Return the (x, y) coordinate for the center point of the cell that contains the specified text.  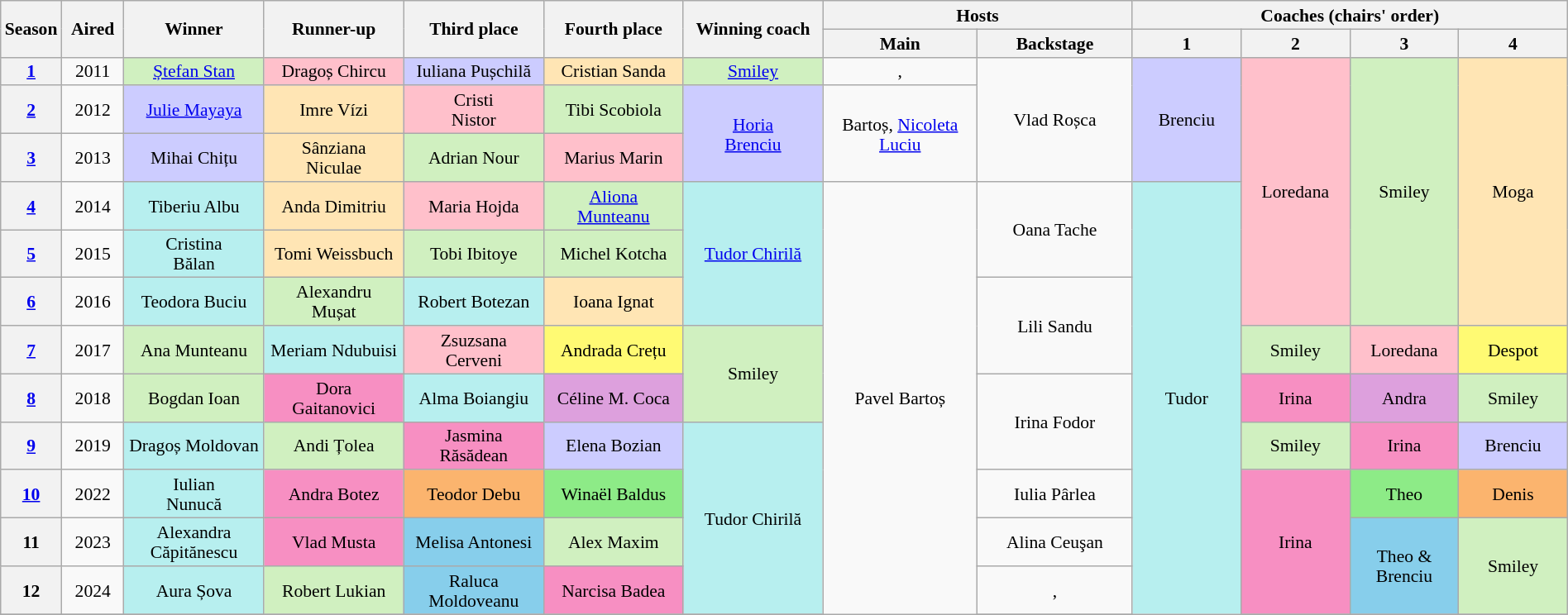
Winner (194, 29)
Vlad Musta (334, 542)
Runner-up (334, 29)
2022 (93, 494)
Imre Vízi (334, 110)
Moga (1513, 192)
Robert Lukian (334, 590)
Alina Ceuşan (1055, 542)
Backstage (1055, 43)
2024 (93, 590)
ZsuzsanaCerveni (473, 350)
Lili Sandu (1055, 326)
Denis (1513, 494)
JasminaRăsădean (473, 446)
Julie Mayaya (194, 110)
9 (31, 446)
Raluca Moldoveanu (473, 590)
2015 (93, 254)
Robert Botezan (473, 302)
Season (31, 29)
2017 (93, 350)
Iuliana Pușchilă (473, 71)
Irina Fodor (1055, 422)
Winaël Baldus (614, 494)
Cristian Sanda (614, 71)
Meriam Ndubuisi (334, 350)
2016 (93, 302)
Fourth place (614, 29)
Vlad Roșca (1055, 119)
12 (31, 590)
Andra Botez (334, 494)
AlexandraCăpitănescu (194, 542)
Elena Bozian (614, 446)
SânzianaNiculae (334, 158)
Theo (1404, 494)
Adrian Nour (473, 158)
Ana Munteanu (194, 350)
AlexandruMușat (334, 302)
Teodor Debu (473, 494)
Coaches (chairs' order) (1350, 15)
Teodora Buciu (194, 302)
CristinaBălan (194, 254)
Winning coach (753, 29)
Anda Dimitriu (334, 206)
DoraGaitanovici (334, 398)
2012 (93, 110)
Third place (473, 29)
2019 (93, 446)
Andrada Crețu (614, 350)
Tomi Weissbuch (334, 254)
Main (900, 43)
Dragoș Moldovan (194, 446)
Aired (93, 29)
Pavel Bartoș (900, 398)
Bogdan Ioan (194, 398)
10 (31, 494)
HoriaBrenciu (753, 134)
Andi Țolea (334, 446)
Bartoș, Nicoleta Luciu (900, 134)
8 (31, 398)
Tobi Ibitoye (473, 254)
Dragoș Chircu (334, 71)
Oana Tache (1055, 230)
Ștefan Stan (194, 71)
Marius Marin (614, 158)
Céline M. Coca (614, 398)
2014 (93, 206)
Despot (1513, 350)
Narcisa Badea (614, 590)
CristiNistor (473, 110)
Tiberiu Albu (194, 206)
2011 (93, 71)
2013 (93, 158)
Michel Kotcha (614, 254)
Aura Șova (194, 590)
Mihai Chițu (194, 158)
2023 (93, 542)
Theo & Brenciu (1404, 566)
Alma Boiangiu (473, 398)
11 (31, 542)
Alex Maxim (614, 542)
Tudor (1186, 398)
AlionaMunteanu (614, 206)
Iulia Pârlea (1055, 494)
IulianNunucă (194, 494)
2018 (93, 398)
Andra (1404, 398)
Hosts (978, 15)
Ioana Ignat (614, 302)
7 (31, 350)
Melisa Antonesi (473, 542)
Maria Hojda (473, 206)
6 (31, 302)
5 (31, 254)
Tibi Scobiola (614, 110)
